Detect which cell encompasses the target text, then output its (x, y) center coordinate. 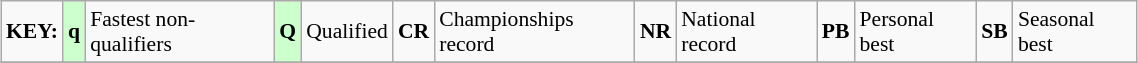
Qualified (347, 32)
Personal best (916, 32)
q (74, 32)
Championships record (534, 32)
CR (414, 32)
Q (288, 32)
SB (994, 32)
National record (746, 32)
Fastest non-qualifiers (180, 32)
PB (836, 32)
Seasonal best (1075, 32)
KEY: (32, 32)
NR (656, 32)
